Extract the [x, y] coordinate from the center of the cell holding the provided text.  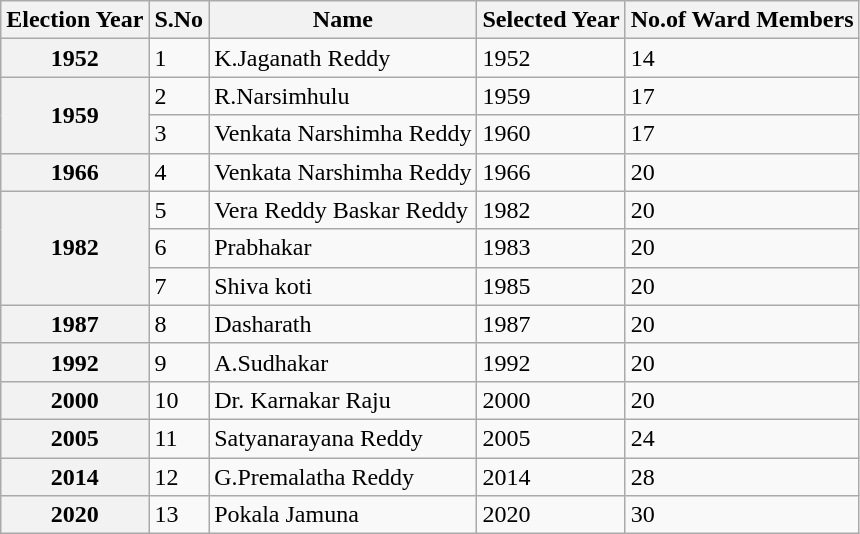
Shiva koti [343, 286]
Name [343, 20]
Selected Year [551, 20]
30 [742, 515]
14 [742, 58]
Election Year [75, 20]
Pokala Jamuna [343, 515]
Prabhakar [343, 248]
11 [179, 438]
24 [742, 438]
28 [742, 477]
1985 [551, 286]
1983 [551, 248]
10 [179, 400]
12 [179, 477]
K.Jaganath Reddy [343, 58]
5 [179, 210]
9 [179, 362]
6 [179, 248]
8 [179, 324]
Vera Reddy Baskar Reddy [343, 210]
Dr. Karnakar Raju [343, 400]
7 [179, 286]
R.Narsimhulu [343, 96]
2 [179, 96]
G.Premalatha Reddy [343, 477]
13 [179, 515]
1 [179, 58]
No.of Ward Members [742, 20]
Satyanarayana Reddy [343, 438]
1960 [551, 134]
Dasharath [343, 324]
4 [179, 172]
S.No [179, 20]
A.Sudhakar [343, 362]
3 [179, 134]
